Extract the (X, Y) coordinate from the center of the cell holding the provided text.  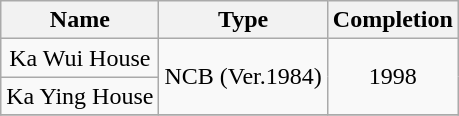
Ka Ying House (80, 96)
Completion (392, 20)
Ka Wui House (80, 58)
Type (243, 20)
Name (80, 20)
1998 (392, 77)
NCB (Ver.1984) (243, 77)
